Scan for the cell matching the given text and deliver its (x, y) coordinate at center. 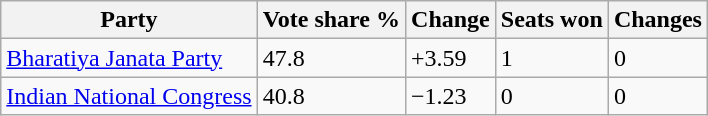
Indian National Congress (129, 96)
1 (552, 58)
−1.23 (451, 96)
40.8 (331, 96)
Seats won (552, 20)
Bharatiya Janata Party (129, 58)
Party (129, 20)
Changes (658, 20)
+3.59 (451, 58)
Change (451, 20)
47.8 (331, 58)
Vote share % (331, 20)
